Return the [x, y] coordinate for the center point of the cell that contains the specified text.  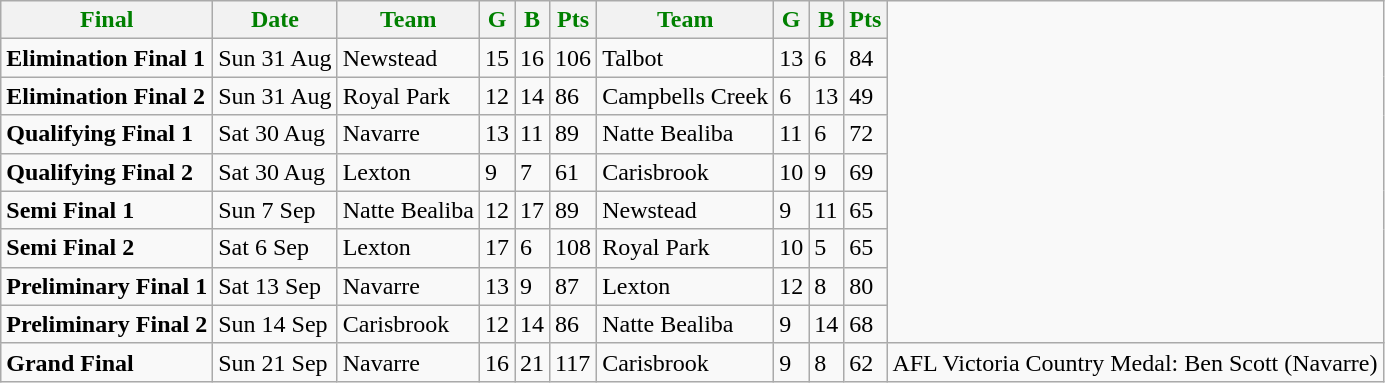
Campbells Creek [686, 96]
Sun 14 Sep [275, 324]
84 [866, 58]
Qualifying Final 1 [107, 134]
Final [107, 20]
Elimination Final 1 [107, 58]
106 [574, 58]
15 [496, 58]
Grand Final [107, 362]
Sun 21 Sep [275, 362]
7 [532, 172]
49 [866, 96]
87 [574, 286]
21 [532, 362]
69 [866, 172]
80 [866, 286]
62 [866, 362]
Preliminary Final 1 [107, 286]
68 [866, 324]
117 [574, 362]
61 [574, 172]
Preliminary Final 2 [107, 324]
Date [275, 20]
Sat 6 Sep [275, 248]
Semi Final 2 [107, 248]
Semi Final 1 [107, 210]
72 [866, 134]
Elimination Final 2 [107, 96]
Qualifying Final 2 [107, 172]
108 [574, 248]
5 [826, 248]
Sun 7 Sep [275, 210]
Talbot [686, 58]
Sat 13 Sep [275, 286]
AFL Victoria Country Medal: Ben Scott (Navarre) [1135, 362]
